Identify which cell holds the provided text, then report its [x, y] central coordinate. 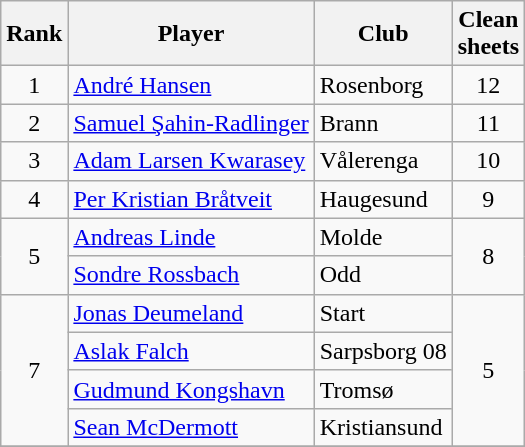
Haugesund [383, 199]
Tromsø [383, 389]
Gudmund Kongshavn [191, 389]
9 [488, 199]
Aslak Falch [191, 351]
11 [488, 123]
André Hansen [191, 85]
3 [34, 161]
Sean McDermott [191, 427]
Samuel Şahin-Radlinger [191, 123]
Club [383, 34]
Per Kristian Bråtveit [191, 199]
Kristiansund [383, 427]
7 [34, 370]
Andreas Linde [191, 237]
Jonas Deumeland [191, 313]
Sarpsborg 08 [383, 351]
2 [34, 123]
Sondre Rossbach [191, 275]
Start [383, 313]
Vålerenga [383, 161]
1 [34, 85]
Odd [383, 275]
Molde [383, 237]
Adam Larsen Kwarasey [191, 161]
8 [488, 256]
Player [191, 34]
12 [488, 85]
Rosenborg [383, 85]
Cleansheets [488, 34]
10 [488, 161]
Rank [34, 34]
Brann [383, 123]
4 [34, 199]
